Pinpoint the cell where the given text exists, returning its (X, Y) midpoint coordinate. 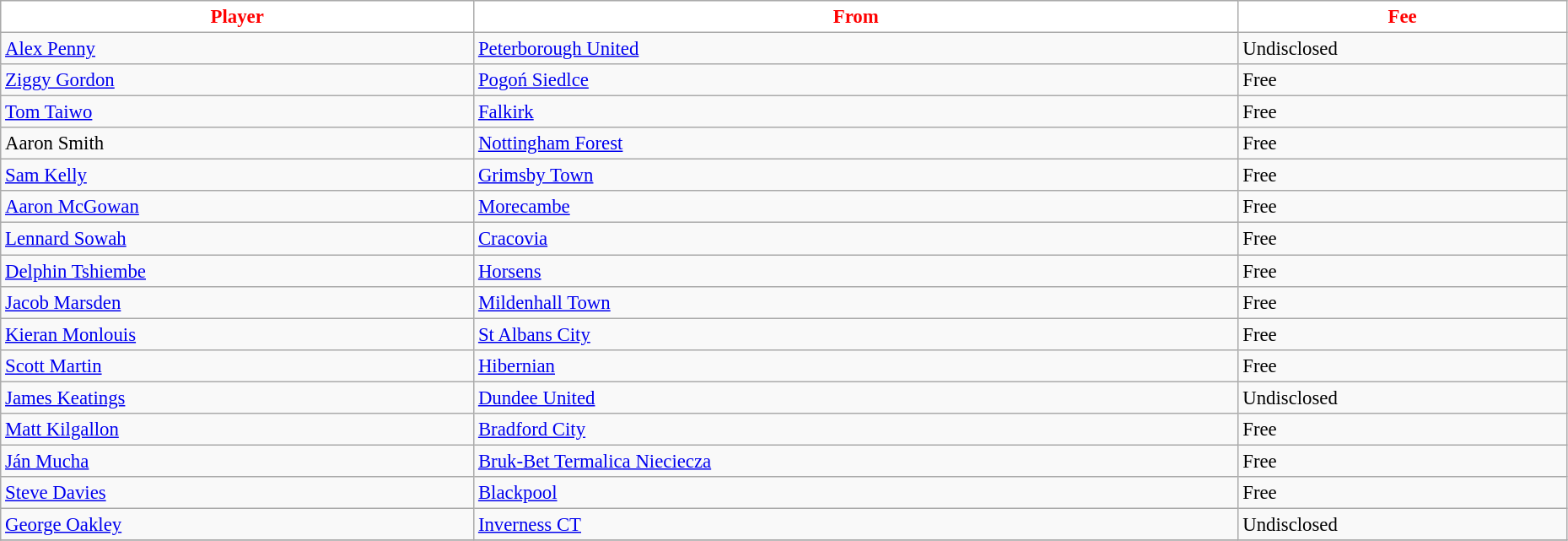
Lennard Sowah (238, 239)
Ziggy Gordon (238, 80)
Matt Kilgallon (238, 430)
Fee (1402, 17)
Steve Davies (238, 493)
Falkirk (856, 112)
Aaron McGowan (238, 207)
Inverness CT (856, 524)
Nottingham Forest (856, 143)
Scott Martin (238, 365)
St Albans City (856, 334)
Morecambe (856, 207)
From (856, 17)
Alex Penny (238, 49)
James Keatings (238, 398)
Bruk-Bet Termalica Nieciecza (856, 461)
Pogoń Siedlce (856, 80)
Sam Kelly (238, 176)
Peterborough United (856, 49)
Tom Taiwo (238, 112)
Delphin Tshiembe (238, 271)
Cracovia (856, 239)
Kieran Monlouis (238, 334)
Mildenhall Town (856, 302)
Horsens (856, 271)
Ján Mucha (238, 461)
Dundee United (856, 398)
Bradford City (856, 430)
Hibernian (856, 365)
George Oakley (238, 524)
Grimsby Town (856, 176)
Aaron Smith (238, 143)
Blackpool (856, 493)
Player (238, 17)
Jacob Marsden (238, 302)
